For the text-containing cell, return its midpoint in [x, y] coordinate format. 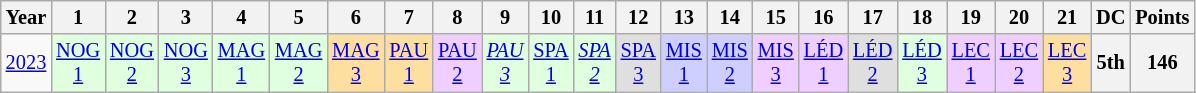
PAU1 [408, 63]
LÉD3 [922, 63]
MAG2 [298, 63]
LÉD1 [824, 63]
SPA3 [638, 63]
10 [550, 17]
17 [872, 17]
LEC3 [1067, 63]
146 [1162, 63]
NOG2 [132, 63]
NOG3 [186, 63]
PAU3 [506, 63]
20 [1019, 17]
2023 [26, 63]
2 [132, 17]
MIS1 [684, 63]
8 [458, 17]
15 [776, 17]
PAU2 [458, 63]
1 [78, 17]
16 [824, 17]
6 [356, 17]
MIS3 [776, 63]
18 [922, 17]
DC [1110, 17]
SPA1 [550, 63]
5th [1110, 63]
Points [1162, 17]
LEC1 [971, 63]
Year [26, 17]
MAG3 [356, 63]
NOG1 [78, 63]
LÉD2 [872, 63]
21 [1067, 17]
12 [638, 17]
LEC2 [1019, 63]
5 [298, 17]
11 [595, 17]
SPA2 [595, 63]
MIS2 [730, 63]
7 [408, 17]
4 [242, 17]
19 [971, 17]
3 [186, 17]
13 [684, 17]
MAG1 [242, 63]
9 [506, 17]
14 [730, 17]
